Scan for the cell matching the given text and deliver its (x, y) coordinate at center. 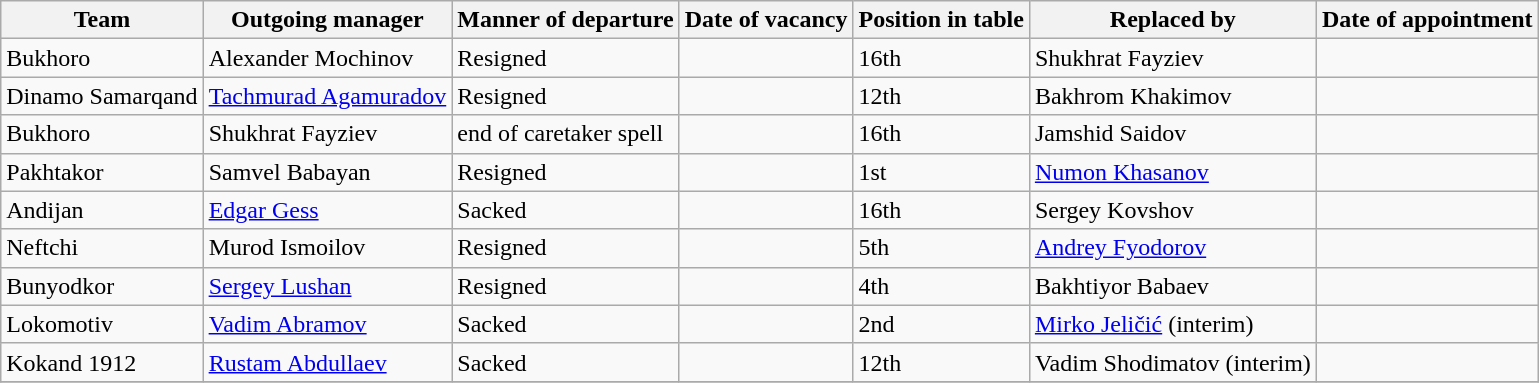
Numon Khasanov (1172, 172)
Sergey Lushan (328, 286)
4th (941, 286)
Lokomotiv (102, 324)
Bunyodkor (102, 286)
Murod Ismoilov (328, 248)
Dinamo Samarqand (102, 96)
Outgoing manager (328, 20)
Bakhrom Khakimov (1172, 96)
Bakhtiyor Babaev (1172, 286)
Date of vacancy (766, 20)
Replaced by (1172, 20)
Rustam Abdullaev (328, 362)
Kokand 1912 (102, 362)
Andrey Fyodorov (1172, 248)
Position in table (941, 20)
Alexander Mochinov (328, 58)
Vadim Abramov (328, 324)
2nd (941, 324)
Jamshid Saidov (1172, 134)
1st (941, 172)
Team (102, 20)
Tachmurad Agamuradov (328, 96)
5th (941, 248)
Edgar Gess (328, 210)
Date of appointment (1427, 20)
Manner of departure (566, 20)
Vadim Shodimatov (interim) (1172, 362)
Mirko Jeličić (interim) (1172, 324)
Neftchi (102, 248)
Sergey Kovshov (1172, 210)
Pakhtakor (102, 172)
Samvel Babayan (328, 172)
end of caretaker spell (566, 134)
Andijan (102, 210)
